Determine the (x, y) coordinate at the center of the cell enclosing the given text.  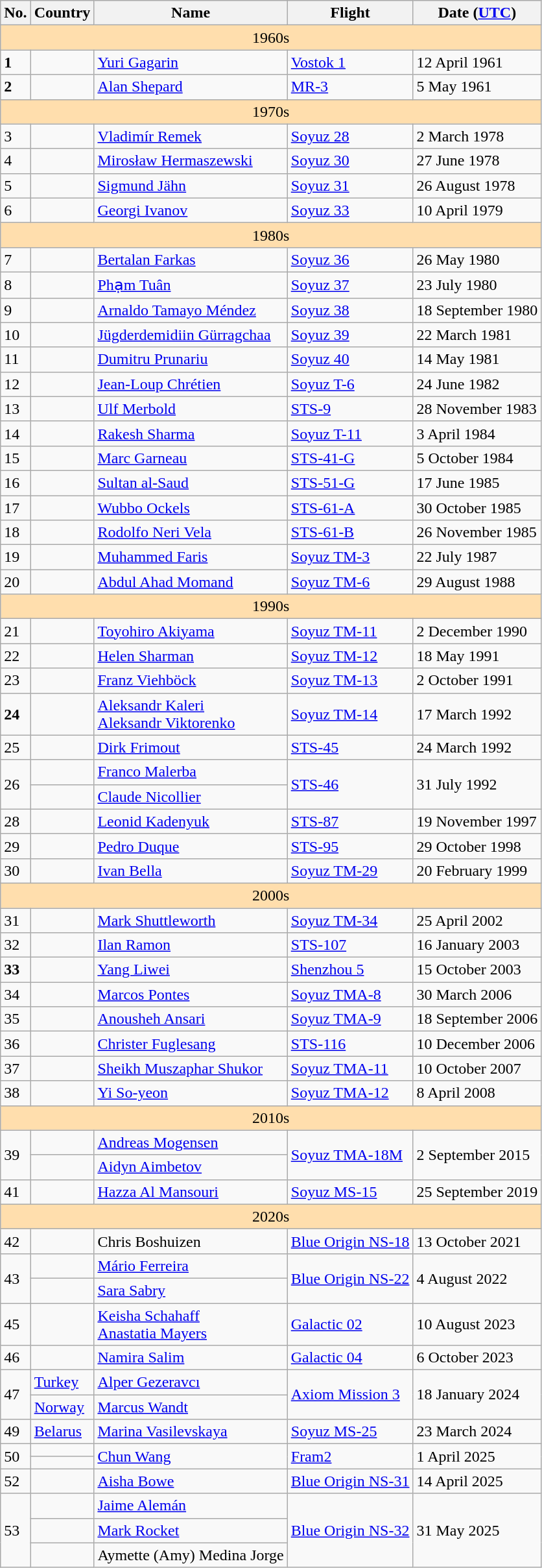
Keisha SchahaffAnastatia Mayers (191, 1323)
10 October 2007 (477, 1068)
2000s (271, 895)
20 (16, 582)
Soyuz TM-29 (350, 871)
30 (16, 871)
Yi So-yeon (191, 1093)
26 August 1978 (477, 186)
1990s (271, 607)
Mário Ferreira (191, 1266)
26 (16, 784)
1 April 2025 (477, 1456)
14 April 2025 (477, 1481)
46 (16, 1358)
16 January 2003 (477, 945)
Soyuz 40 (350, 359)
3 April 1984 (477, 433)
14 May 1981 (477, 359)
Aidyn Aimbetov (191, 1167)
Vladimír Remek (191, 136)
43 (16, 1278)
18 (16, 533)
10 April 1979 (477, 210)
5 May 1961 (477, 87)
4 (16, 161)
41 (16, 1192)
16 (16, 483)
Alper Gezeravcı (191, 1382)
33 (16, 970)
13 (16, 409)
19 November 1997 (477, 821)
10 December 2006 (477, 1044)
29 (16, 846)
Name (191, 13)
30 October 1985 (477, 508)
22 March 1981 (477, 335)
18 January 2024 (477, 1395)
8 (16, 285)
Blue Origin NS-32 (350, 1530)
1970s (271, 112)
9 (16, 310)
Norway (62, 1407)
Helen Sharman (191, 656)
26 May 1980 (477, 259)
Arnaldo Tamayo Méndez (191, 310)
Mirosław Hermaszewski (191, 161)
Mark Rocket (191, 1530)
Abdul Ahad Momand (191, 582)
Pedro Duque (191, 846)
Soyuz TM-13 (350, 681)
Soyuz 36 (350, 259)
Alan Shepard (191, 87)
32 (16, 945)
Marina Vasilevskaya (191, 1432)
17 (16, 508)
Anousheh Ansari (191, 1019)
Dirk Frimout (191, 747)
2020s (271, 1216)
23 March 2024 (477, 1432)
27 June 1978 (477, 161)
Galactic 04 (350, 1358)
6 (16, 210)
Soyuz T-11 (350, 433)
Soyuz TM-11 (350, 631)
Soyuz TM-14 (350, 714)
5 (16, 186)
23 (16, 681)
20 February 1999 (477, 871)
Sheikh Muszaphar Shukor (191, 1068)
23 July 1980 (477, 285)
31 May 2025 (477, 1530)
Soyuz 37 (350, 285)
12 (16, 384)
STS-46 (350, 784)
2 December 1990 (477, 631)
Aymette (Amy) Medina Jorge (191, 1555)
5 October 1984 (477, 458)
Soyuz 38 (350, 310)
14 (16, 433)
Soyuz 31 (350, 186)
4 August 2022 (477, 1278)
Soyuz TMA-9 (350, 1019)
2010s (271, 1118)
28 (16, 821)
2 March 1978 (477, 136)
Muhammed Faris (191, 557)
Turkey (62, 1382)
Sara Sabry (191, 1290)
Blue Origin NS-22 (350, 1278)
52 (16, 1481)
Galactic 02 (350, 1323)
1960s (271, 38)
1 (16, 62)
STS-51-G (350, 483)
35 (16, 1019)
Axiom Mission 3 (350, 1395)
8 April 2008 (477, 1093)
Date (UTC) (477, 13)
39 (16, 1155)
2 October 1991 (477, 681)
Bertalan Farkas (191, 259)
STS-95 (350, 846)
Ulf Merbold (191, 409)
50 (16, 1456)
Fram2 (350, 1456)
Soyuz TM-6 (350, 582)
11 (16, 359)
STS-45 (350, 747)
STS-61-B (350, 533)
Ilan Ramon (191, 945)
Soyuz TMA-8 (350, 995)
Country (62, 13)
Soyuz TM-34 (350, 921)
Ivan Bella (191, 871)
STS-87 (350, 821)
Yang Liwei (191, 970)
28 November 1983 (477, 409)
Rakesh Sharma (191, 433)
Yuri Gagarin (191, 62)
25 (16, 747)
30 March 2006 (477, 995)
Jaime Alemán (191, 1506)
STS-61-A (350, 508)
Marc Garneau (191, 458)
10 (16, 335)
Jügderdemidiin Gürragchaa (191, 335)
Soyuz 28 (350, 136)
STS-41-G (350, 458)
Hazza Al Mansouri (191, 1192)
17 March 1992 (477, 714)
31 July 1992 (477, 784)
Franz Viehböck (191, 681)
Toyohiro Akiyama (191, 631)
45 (16, 1323)
2 September 2015 (477, 1155)
Namira Salim (191, 1358)
Soyuz 39 (350, 335)
10 August 2023 (477, 1323)
Belarus (62, 1432)
Christer Fuglesang (191, 1044)
19 (16, 557)
Mark Shuttleworth (191, 921)
Soyuz MS-15 (350, 1192)
47 (16, 1395)
Wubbo Ockels (191, 508)
34 (16, 995)
Blue Origin NS-31 (350, 1481)
15 October 2003 (477, 970)
Jean-Loup Chrétien (191, 384)
21 (16, 631)
Rodolfo Neri Vela (191, 533)
Soyuz TMA-12 (350, 1093)
18 May 1991 (477, 656)
6 October 2023 (477, 1358)
Shenzhou 5 (350, 970)
18 September 1980 (477, 310)
22 July 1987 (477, 557)
3 (16, 136)
STS-107 (350, 945)
24 March 1992 (477, 747)
53 (16, 1530)
15 (16, 458)
No. (16, 13)
Soyuz MS-25 (350, 1432)
Soyuz 33 (350, 210)
MR-3 (350, 87)
Chun Wang (191, 1456)
22 (16, 656)
24 June 1982 (477, 384)
Soyuz TM-12 (350, 656)
Franco Malerba (191, 772)
12 April 1961 (477, 62)
Dumitru Prunariu (191, 359)
Sultan al-Saud (191, 483)
STS-9 (350, 409)
Marcos Pontes (191, 995)
1980s (271, 235)
Andreas Mogensen (191, 1142)
Leonid Kadenyuk (191, 821)
31 (16, 921)
29 October 1998 (477, 846)
Soyuz 30 (350, 161)
17 June 1985 (477, 483)
Soyuz T-6 (350, 384)
Sigmund Jähn (191, 186)
Aleksandr KaleriAleksandr Viktorenko (191, 714)
38 (16, 1093)
Phạm Tuân (191, 285)
Flight (350, 13)
Soyuz TMA-18M (350, 1155)
Soyuz TM-3 (350, 557)
49 (16, 1432)
Chris Boshuizen (191, 1241)
STS-116 (350, 1044)
26 November 1985 (477, 533)
Georgi Ivanov (191, 210)
2 (16, 87)
24 (16, 714)
42 (16, 1241)
29 August 1988 (477, 582)
18 September 2006 (477, 1019)
Claude Nicollier (191, 797)
Vostok 1 (350, 62)
13 October 2021 (477, 1241)
25 September 2019 (477, 1192)
37 (16, 1068)
Marcus Wandt (191, 1407)
Blue Origin NS-18 (350, 1241)
36 (16, 1044)
7 (16, 259)
Soyuz TMA-11 (350, 1068)
Aisha Bowe (191, 1481)
25 April 2002 (477, 921)
